Output the [X, Y] coordinate of the center of the cell containing the given text.  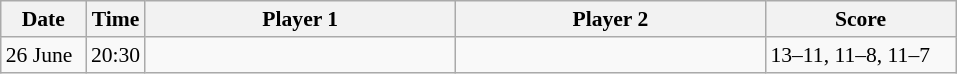
13–11, 11–8, 11–7 [860, 55]
26 June [44, 55]
Player 2 [610, 19]
Player 1 [300, 19]
20:30 [116, 55]
Time [116, 19]
Date [44, 19]
Score [860, 19]
